From the cell containing the given text, extract its center point as [x, y] coordinate. 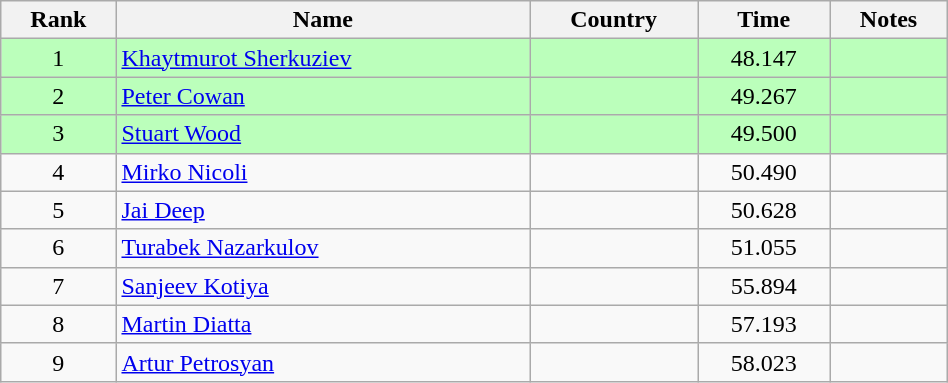
Khaytmurot Sherkuziev [323, 58]
4 [58, 172]
2 [58, 96]
1 [58, 58]
7 [58, 286]
Name [323, 20]
Notes [888, 20]
48.147 [764, 58]
49.267 [764, 96]
49.500 [764, 134]
Stuart Wood [323, 134]
Rank [58, 20]
Turabek Nazarkulov [323, 248]
Country [614, 20]
Artur Petrosyan [323, 362]
58.023 [764, 362]
Mirko Nicoli [323, 172]
Martin Diatta [323, 324]
Sanjeev Kotiya [323, 286]
55.894 [764, 286]
51.055 [764, 248]
8 [58, 324]
9 [58, 362]
5 [58, 210]
3 [58, 134]
Jai Deep [323, 210]
57.193 [764, 324]
50.628 [764, 210]
Time [764, 20]
Peter Cowan [323, 96]
50.490 [764, 172]
6 [58, 248]
